For the text-containing cell, return its midpoint in (X, Y) coordinate format. 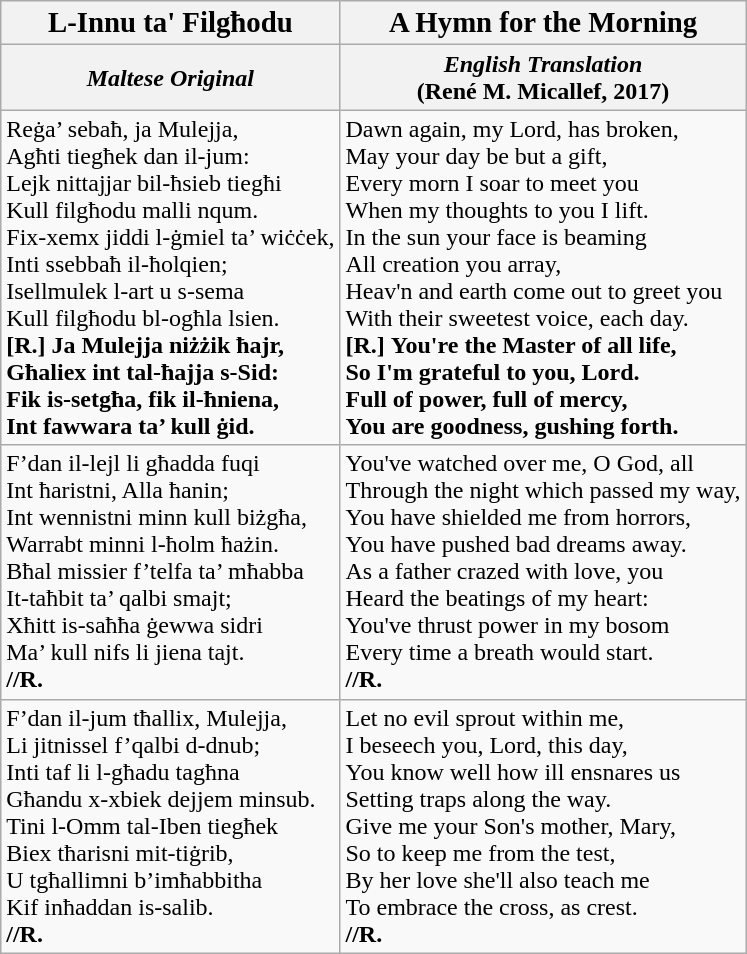
L-Innu ta' Filgħodu (170, 23)
A Hymn for the Morning (543, 23)
Maltese Original (170, 78)
English Translation(René M. Micallef, 2017) (543, 78)
